Output the [X, Y] coordinate of the center of the cell containing the given text.  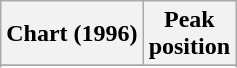
Chart (1996) [72, 34]
Peakposition [189, 34]
